Detect which cell encompasses the target text, then output its [x, y] center coordinate. 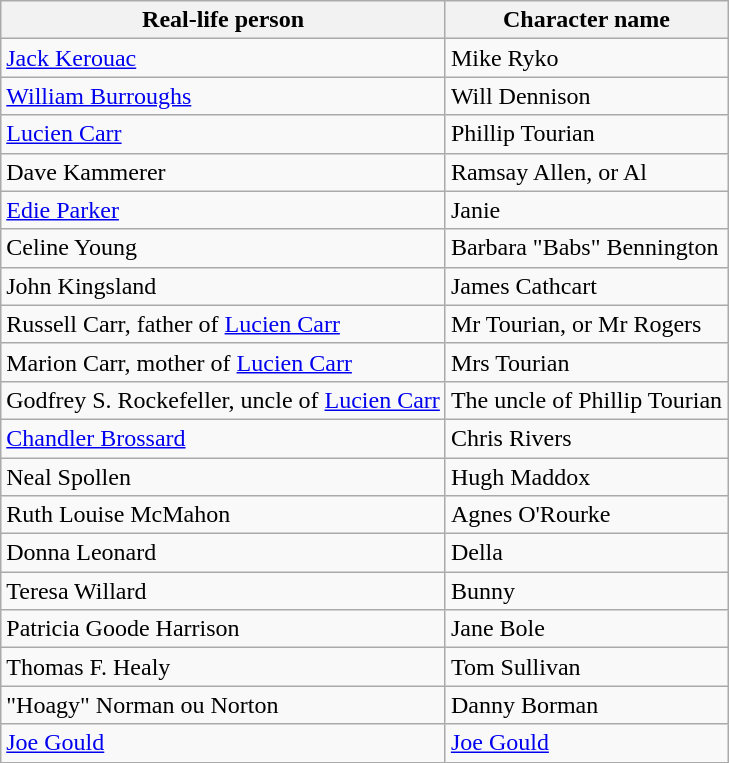
Russell Carr, father of Lucien Carr [224, 324]
Mr Tourian, or Mr Rogers [586, 324]
Danny Borman [586, 705]
Teresa Willard [224, 591]
William Burroughs [224, 96]
Phillip Tourian [586, 134]
Agnes O'Rourke [586, 515]
Godfrey S. Rockefeller, uncle of Lucien Carr [224, 400]
Patricia Goode Harrison [224, 629]
Jack Kerouac [224, 58]
Ramsay Allen, or Al [586, 172]
Mrs Tourian [586, 362]
Real-life person [224, 20]
Tom Sullivan [586, 667]
Jane Bole [586, 629]
Neal Spollen [224, 477]
Donna Leonard [224, 553]
John Kingsland [224, 286]
Hugh Maddox [586, 477]
Edie Parker [224, 210]
Celine Young [224, 248]
Barbara "Babs" Bennington [586, 248]
Lucien Carr [224, 134]
Chandler Brossard [224, 438]
Bunny [586, 591]
Janie [586, 210]
James Cathcart [586, 286]
The uncle of Phillip Tourian [586, 400]
Mike Ryko [586, 58]
"Hoagy" Norman ou Norton [224, 705]
Dave Kammerer [224, 172]
Chris Rivers [586, 438]
Della [586, 553]
Will Dennison [586, 96]
Thomas F. Healy [224, 667]
Ruth Louise McMahon [224, 515]
Marion Carr, mother of Lucien Carr [224, 362]
Character name [586, 20]
